From the cell containing the given text, extract its center point as (x, y) coordinate. 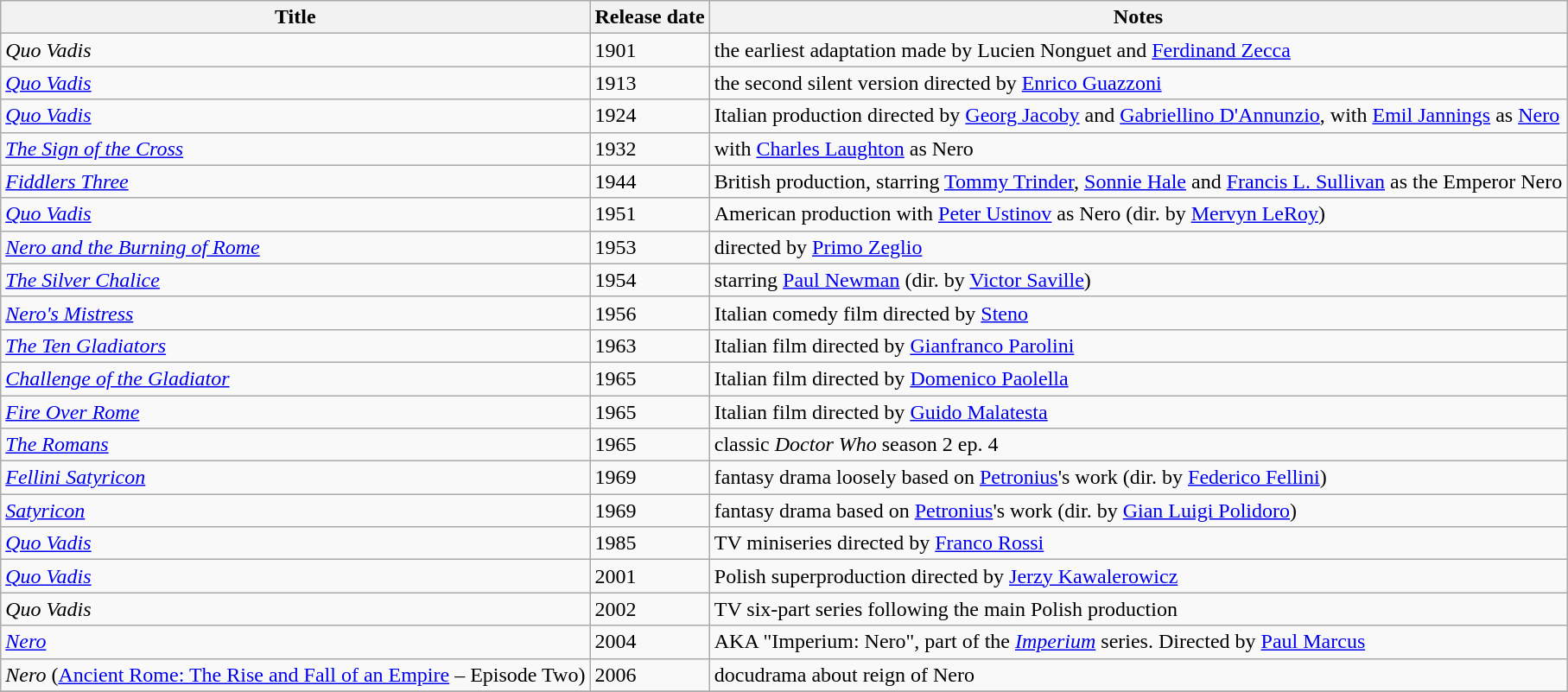
1956 (650, 313)
docudrama about reign of Nero (1139, 675)
Italian film directed by Guido Malatesta (1139, 412)
TV miniseries directed by Franco Rossi (1139, 543)
American production with Peter Ustinov as Nero (dir. by Mervyn LeRoy) (1139, 214)
Italian film directed by Gianfranco Parolini (1139, 346)
2001 (650, 576)
The Romans (295, 445)
2006 (650, 675)
Satyricon (295, 511)
1944 (650, 181)
1901 (650, 50)
Challenge of the Gladiator (295, 378)
Italian film directed by Domenico Paolella (1139, 378)
directed by Primo Zeglio (1139, 247)
the second silent version directed by Enrico Guazzoni (1139, 83)
Release date (650, 17)
AKA "Imperium: Nero", part of the Imperium series. Directed by Paul Marcus (1139, 642)
1985 (650, 543)
with Charles Laughton as Nero (1139, 149)
the earliest adaptation made by Lucien Nonguet and Ferdinand Zecca (1139, 50)
1951 (650, 214)
British production, starring Tommy Trinder, Sonnie Hale and Francis L. Sullivan as the Emperor Nero (1139, 181)
Nero (295, 642)
Title (295, 17)
Italian comedy film directed by Steno (1139, 313)
The Silver Chalice (295, 280)
2002 (650, 609)
Nero's Mistress (295, 313)
1954 (650, 280)
fantasy drama based on Petronius's work (dir. by Gian Luigi Polidoro) (1139, 511)
Nero and the Burning of Rome (295, 247)
fantasy drama loosely based on Petronius's work (dir. by Federico Fellini) (1139, 478)
Polish superproduction directed by Jerzy Kawalerowicz (1139, 576)
The Ten Gladiators (295, 346)
Italian production directed by Georg Jacoby and Gabriellino D'Annunzio, with Emil Jannings as Nero (1139, 116)
Fiddlers Three (295, 181)
1963 (650, 346)
2004 (650, 642)
1924 (650, 116)
1932 (650, 149)
The Sign of the Cross (295, 149)
Fire Over Rome (295, 412)
1913 (650, 83)
TV six-part series following the main Polish production (1139, 609)
Fellini Satyricon (295, 478)
starring Paul Newman (dir. by Victor Saville) (1139, 280)
classic Doctor Who season 2 ep. 4 (1139, 445)
Notes (1139, 17)
Nero (Ancient Rome: The Rise and Fall of an Empire – Episode Two) (295, 675)
1953 (650, 247)
